Detect which cell encompasses the target text, then output its (X, Y) center coordinate. 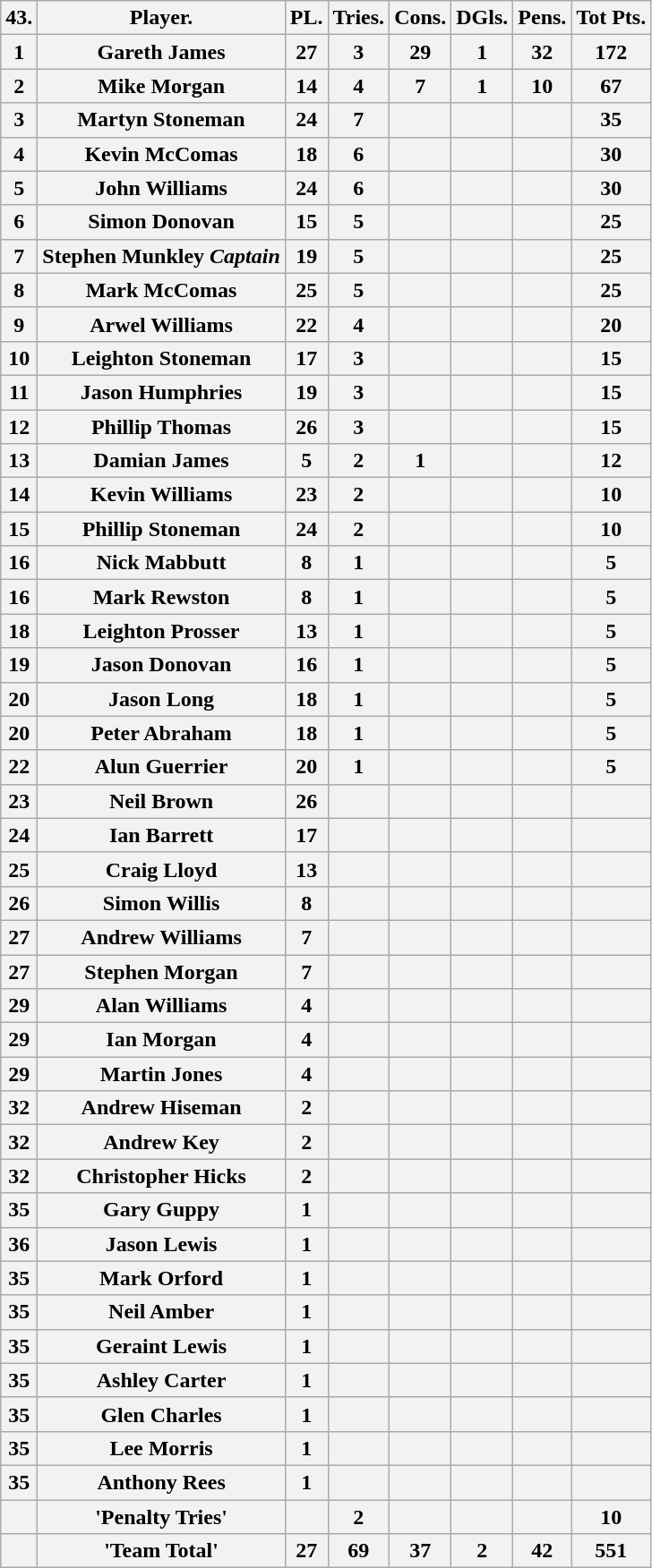
Jason Long (161, 699)
Stephen Morgan (161, 971)
Christopher Hicks (161, 1176)
Martyn Stoneman (161, 120)
Jason Donovan (161, 665)
67 (611, 86)
Andrew Hiseman (161, 1108)
Ashley Carter (161, 1380)
Mark Rewston (161, 597)
Ian Morgan (161, 1040)
Mark McComas (161, 290)
Andrew Key (161, 1142)
Gary Guppy (161, 1210)
Kevin McComas (161, 154)
Stephen Munkley Captain (161, 256)
43. (20, 18)
36 (20, 1244)
Tries. (358, 18)
Mark Orford (161, 1278)
Nick Mabbutt (161, 563)
'Team Total' (161, 1551)
Andrew Williams (161, 937)
Martin Jones (161, 1074)
9 (20, 324)
Ian Barrett (161, 835)
69 (358, 1551)
Alun Guerrier (161, 767)
11 (20, 392)
Phillip Thomas (161, 427)
42 (543, 1551)
Peter Abraham (161, 733)
Geraint Lewis (161, 1346)
Mike Morgan (161, 86)
Player. (161, 18)
172 (611, 52)
Anthony Rees (161, 1482)
Phillip Stoneman (161, 529)
Kevin Williams (161, 495)
PL. (306, 18)
Alan Williams (161, 1006)
Neil Amber (161, 1312)
'Penalty Tries' (161, 1517)
Arwel Williams (161, 324)
Neil Brown (161, 801)
Tot Pts. (611, 18)
DGls. (482, 18)
Damian James (161, 461)
Simon Willis (161, 903)
37 (421, 1551)
Gareth James (161, 52)
Leighton Stoneman (161, 358)
Jason Lewis (161, 1244)
Simon Donovan (161, 222)
Glen Charles (161, 1414)
Craig Lloyd (161, 869)
Leighton Prosser (161, 631)
Pens. (543, 18)
Cons. (421, 18)
Lee Morris (161, 1448)
John Williams (161, 188)
551 (611, 1551)
Jason Humphries (161, 392)
